From the cell containing the given text, extract its center point as (x, y) coordinate. 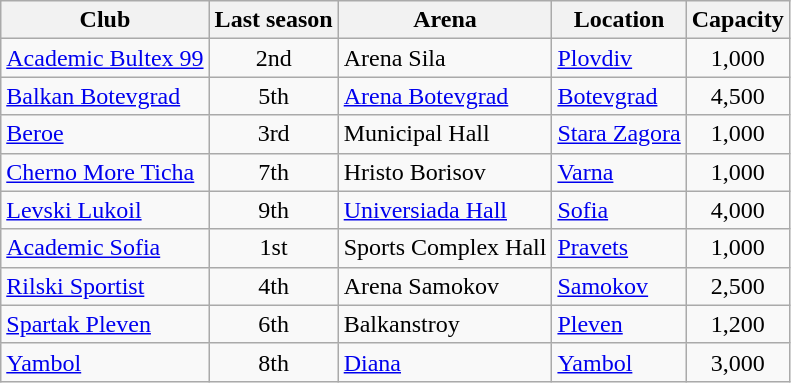
4,500 (738, 96)
Beroe (105, 134)
Plovdiv (619, 58)
Arena Sila (445, 58)
5th (274, 96)
Arena Botevgrad (445, 96)
Sports Complex Hall (445, 248)
7th (274, 172)
Stara Zagora (619, 134)
Academic Bultex 99 (105, 58)
Cherno More Ticha (105, 172)
4th (274, 286)
Last season (274, 20)
Capacity (738, 20)
8th (274, 362)
Academic Sofia (105, 248)
2nd (274, 58)
Samokov (619, 286)
Municipal Hall (445, 134)
Spartak Pleven (105, 324)
Arena (445, 20)
3,000 (738, 362)
1st (274, 248)
Rilski Sportist (105, 286)
9th (274, 210)
Sofia (619, 210)
Arena Samokov (445, 286)
2,500 (738, 286)
Pleven (619, 324)
1,200 (738, 324)
Balkan Botevgrad (105, 96)
Universiada Hall (445, 210)
Balkanstroy (445, 324)
Club (105, 20)
Varna (619, 172)
4,000 (738, 210)
Pravets (619, 248)
3rd (274, 134)
6th (274, 324)
Levski Lukoil (105, 210)
Diana (445, 362)
Location (619, 20)
Hristo Borisov (445, 172)
Botevgrad (619, 96)
